Determine the [X, Y] coordinate at the center of the cell enclosing the given text.  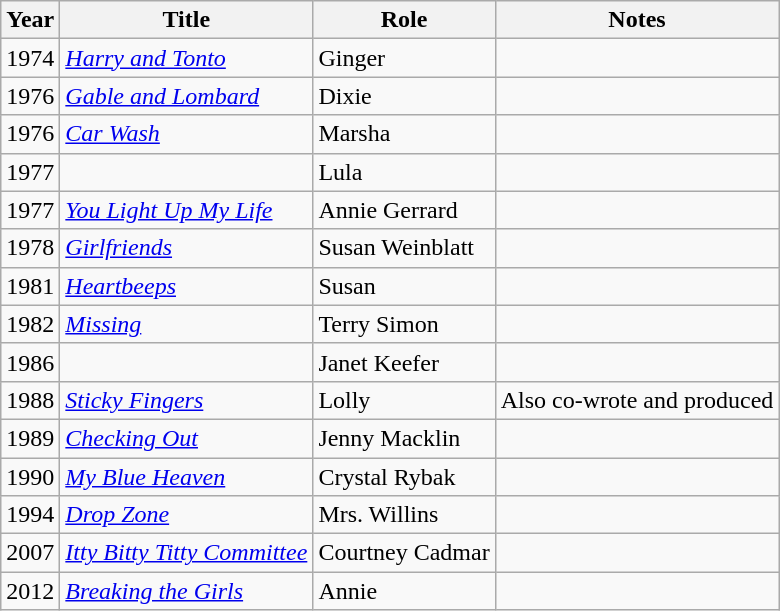
Also co-wrote and produced [637, 400]
Missing [186, 324]
Lula [404, 172]
Mrs. Willins [404, 515]
1990 [30, 477]
Role [404, 20]
Checking Out [186, 438]
You Light Up My Life [186, 210]
1982 [30, 324]
Jenny Macklin [404, 438]
Title [186, 20]
Courtney Cadmar [404, 553]
Susan Weinblatt [404, 248]
Girlfriends [186, 248]
Breaking the Girls [186, 591]
Year [30, 20]
Sticky Fingers [186, 400]
1988 [30, 400]
Drop Zone [186, 515]
Itty Bitty Titty Committee [186, 553]
2007 [30, 553]
2012 [30, 591]
Notes [637, 20]
1978 [30, 248]
My Blue Heaven [186, 477]
Lolly [404, 400]
Crystal Rybak [404, 477]
Janet Keefer [404, 362]
Car Wash [186, 134]
1974 [30, 58]
1994 [30, 515]
Marsha [404, 134]
Heartbeeps [186, 286]
1986 [30, 362]
1989 [30, 438]
Dixie [404, 96]
1981 [30, 286]
Terry Simon [404, 324]
Harry and Tonto [186, 58]
Susan [404, 286]
Annie [404, 591]
Ginger [404, 58]
Annie Gerrard [404, 210]
Gable and Lombard [186, 96]
